Determine the (x, y) coordinate at the center of the cell enclosing the given text.  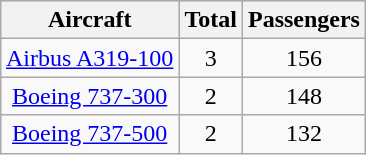
132 (304, 134)
Boeing 737-300 (89, 96)
Aircraft (89, 20)
Airbus A319-100 (89, 58)
Passengers (304, 20)
Total (211, 20)
148 (304, 96)
156 (304, 58)
Boeing 737-500 (89, 134)
3 (211, 58)
